Extract the [x, y] coordinate from the center of the cell holding the provided text.  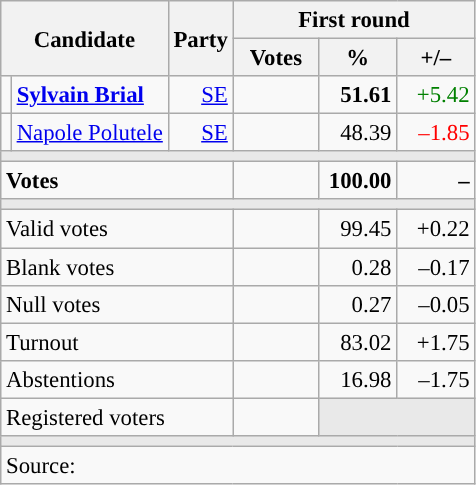
99.45 [358, 229]
Candidate [84, 38]
+0.22 [436, 229]
First round [354, 20]
–0.05 [436, 304]
Party [200, 38]
Null votes [117, 304]
100.00 [358, 181]
Abstentions [117, 379]
–0.17 [436, 267]
Sylvain Brial [90, 95]
Blank votes [117, 267]
–1.75 [436, 379]
–1.85 [436, 133]
0.28 [358, 267]
Valid votes [117, 229]
Source: [238, 465]
+5.42 [436, 95]
% [358, 58]
0.27 [358, 304]
51.61 [358, 95]
Turnout [117, 342]
83.02 [358, 342]
Napole Polutele [90, 133]
16.98 [358, 379]
48.39 [358, 133]
– [436, 181]
+1.75 [436, 342]
Registered voters [117, 417]
+/– [436, 58]
